Pinpoint the cell where the given text exists, returning its (X, Y) midpoint coordinate. 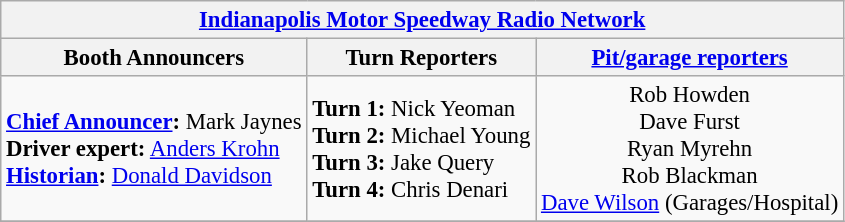
Pit/garage reporters (690, 58)
Rob HowdenDave FurstRyan MyrehnRob BlackmanDave Wilson (Garages/Hospital) (690, 149)
Turn Reporters (422, 58)
Turn 1: Nick YeomanTurn 2: Michael YoungTurn 3: Jake QueryTurn 4: Chris Denari (422, 149)
Indianapolis Motor Speedway Radio Network (422, 20)
Booth Announcers (154, 58)
Chief Announcer: Mark JaynesDriver expert: Anders KrohnHistorian: Donald Davidson (154, 149)
